Search for the cell housing the specified text and yield its (X, Y) center coordinate. 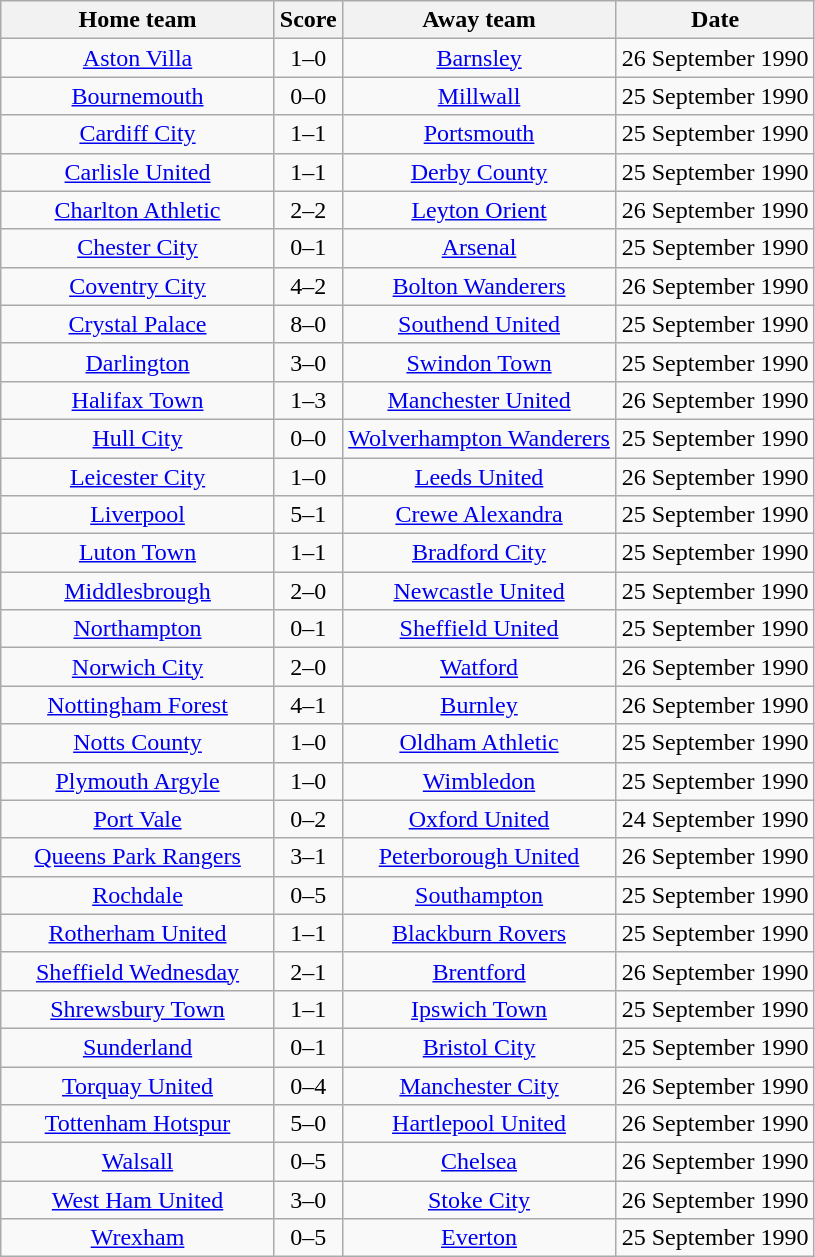
Portsmouth (479, 134)
Oxford United (479, 819)
Watford (479, 667)
Hartlepool United (479, 1124)
Newcastle United (479, 591)
4–1 (308, 705)
Aston Villa (138, 58)
Leeds United (479, 477)
2–2 (308, 210)
Coventry City (138, 286)
Middlesbrough (138, 591)
Queens Park Rangers (138, 857)
Chelsea (479, 1162)
Sunderland (138, 1047)
Oldham Athletic (479, 743)
0–2 (308, 819)
Northampton (138, 629)
Away team (479, 20)
Liverpool (138, 515)
Bolton Wanderers (479, 286)
Cardiff City (138, 134)
Crewe Alexandra (479, 515)
Leicester City (138, 477)
Millwall (479, 96)
Torquay United (138, 1085)
Blackburn Rovers (479, 933)
Manchester City (479, 1085)
West Ham United (138, 1200)
Everton (479, 1238)
Norwich City (138, 667)
Leyton Orient (479, 210)
Wolverhampton Wanderers (479, 438)
Rochdale (138, 895)
Peterborough United (479, 857)
3–1 (308, 857)
Score (308, 20)
Date (716, 20)
Crystal Palace (138, 324)
Sheffield United (479, 629)
Darlington (138, 362)
Chester City (138, 248)
Shrewsbury Town (138, 1009)
0–4 (308, 1085)
Bristol City (479, 1047)
5–1 (308, 515)
Wrexham (138, 1238)
Derby County (479, 172)
Sheffield Wednesday (138, 971)
Nottingham Forest (138, 705)
Manchester United (479, 400)
1–3 (308, 400)
Hull City (138, 438)
24 September 1990 (716, 819)
Bournemouth (138, 96)
8–0 (308, 324)
Carlisle United (138, 172)
5–0 (308, 1124)
Notts County (138, 743)
Swindon Town (479, 362)
Charlton Athletic (138, 210)
4–2 (308, 286)
Southampton (479, 895)
Brentford (479, 971)
Rotherham United (138, 933)
Luton Town (138, 553)
Barnsley (479, 58)
2–1 (308, 971)
Arsenal (479, 248)
Walsall (138, 1162)
Wimbledon (479, 781)
Southend United (479, 324)
Burnley (479, 705)
Plymouth Argyle (138, 781)
Port Vale (138, 819)
Tottenham Hotspur (138, 1124)
Home team (138, 20)
Ipswich Town (479, 1009)
Halifax Town (138, 400)
Stoke City (479, 1200)
Bradford City (479, 553)
